Pinpoint the cell where the given text exists, returning its [X, Y] midpoint coordinate. 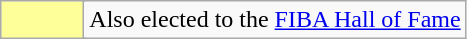
Also elected to the FIBA Hall of Fame [275, 20]
